Determine the (X, Y) coordinate at the center of the cell enclosing the given text.  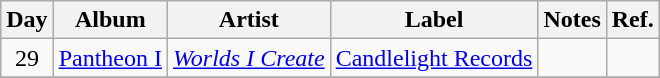
Worlds I Create (250, 58)
Artist (250, 20)
Label (434, 20)
29 (27, 58)
Album (110, 20)
Notes (572, 20)
Ref. (632, 20)
Pantheon I (110, 58)
Candlelight Records (434, 58)
Day (27, 20)
